Capture the cell that displays the provided text and extract its [X, Y] central coordinate. 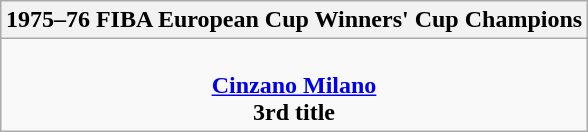
1975–76 FIBA European Cup Winners' Cup Champions [294, 20]
Cinzano Milano 3rd title [294, 85]
